For the text-containing cell, return its midpoint in [X, Y] coordinate format. 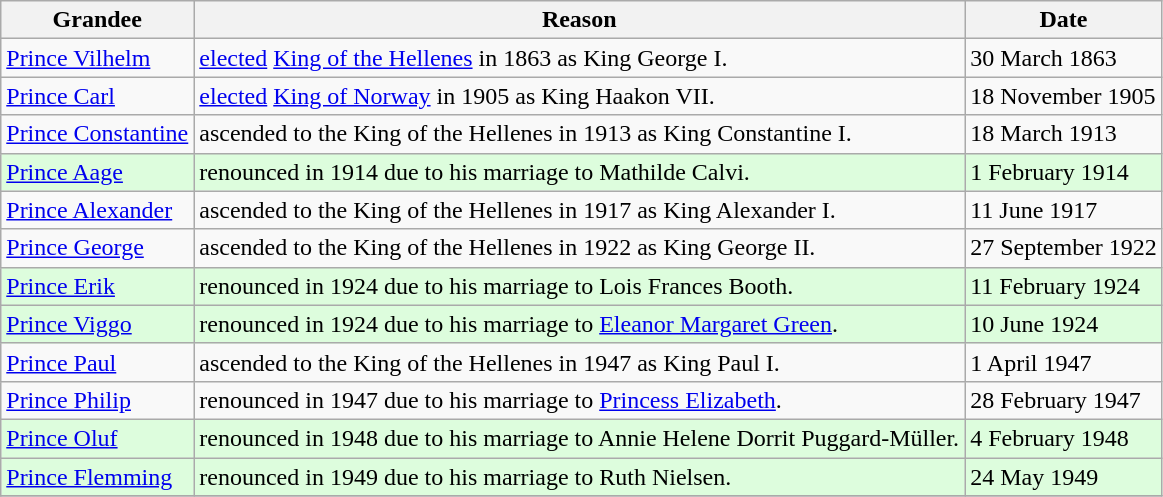
18 March 1913 [1064, 134]
renounced in 1914 due to his marriage to Mathilde Calvi. [580, 172]
Reason [580, 20]
renounced in 1949 due to his marriage to Ruth Nielsen. [580, 477]
Grandee [98, 20]
elected King of Norway in 1905 as King Haakon VII. [580, 96]
11 June 1917 [1064, 210]
Prince Erik [98, 286]
renounced in 1948 due to his marriage to Annie Helene Dorrit Puggard-Müller. [580, 438]
Prince Philip [98, 400]
elected King of the Hellenes in 1863 as King George I. [580, 58]
1 April 1947 [1064, 362]
renounced in 1924 due to his marriage to Eleanor Margaret Green. [580, 324]
renounced in 1924 due to his marriage to Lois Frances Booth. [580, 286]
ascended to the King of the Hellenes in 1913 as King Constantine I. [580, 134]
Prince Oluf [98, 438]
27 September 1922 [1064, 248]
Date [1064, 20]
1 February 1914 [1064, 172]
18 November 1905 [1064, 96]
Prince Paul [98, 362]
11 February 1924 [1064, 286]
ascended to the King of the Hellenes in 1922 as King George II. [580, 248]
24 May 1949 [1064, 477]
Prince Flemming [98, 477]
28 February 1947 [1064, 400]
renounced in 1947 due to his marriage to Princess Elizabeth. [580, 400]
Prince Constantine [98, 134]
Prince Viggo [98, 324]
Prince George [98, 248]
ascended to the King of the Hellenes in 1947 as King Paul I. [580, 362]
Prince Alexander [98, 210]
Prince Vilhelm [98, 58]
30 March 1863 [1064, 58]
10 June 1924 [1064, 324]
Prince Carl [98, 96]
ascended to the King of the Hellenes in 1917 as King Alexander I. [580, 210]
Prince Aage [98, 172]
4 February 1948 [1064, 438]
